Identify which cell holds the provided text, then report its [x, y] central coordinate. 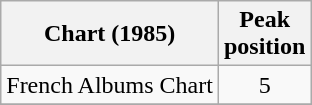
5 [264, 85]
Peakposition [264, 34]
French Albums Chart [110, 85]
Chart (1985) [110, 34]
